Provide the (x, y) coordinate of the cell's center where the given text is located.  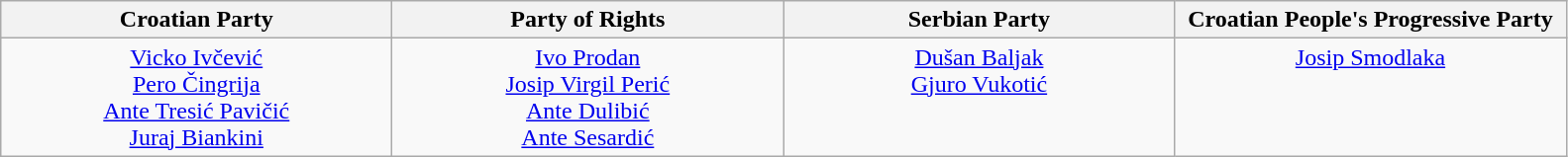
Vicko IvčevićPero ČingrijaAnte Tresić PavičićJuraj Biankini (196, 97)
Party of Rights (588, 20)
Dušan BaljakGjuro Vukotić (979, 97)
Croatian People's Progressive Party (1371, 20)
Ivo ProdanJosip Virgil PerićAnte DulibićAnte Sesardić (588, 97)
Josip Smodlaka (1371, 97)
Serbian Party (979, 20)
Croatian Party (196, 20)
